Extract the (X, Y) coordinate from the center of the cell holding the provided text.  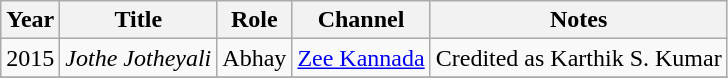
Channel (361, 20)
Jothe Jotheyali (138, 58)
Abhay (254, 58)
Role (254, 20)
Zee Kannada (361, 58)
Year (30, 20)
Credited as Karthik S. Kumar (578, 58)
Notes (578, 20)
Title (138, 20)
2015 (30, 58)
